Output the [X, Y] coordinate of the center of the cell containing the given text.  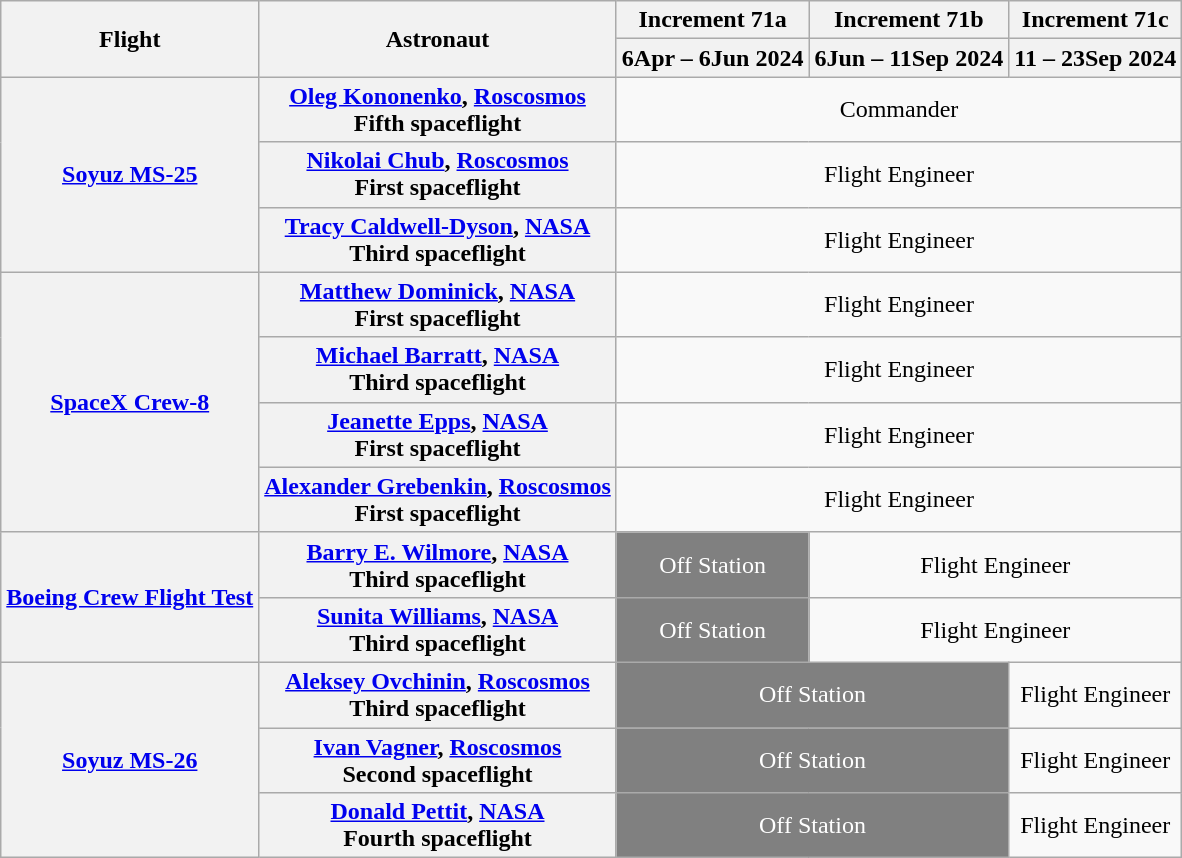
Nikolai Chub, Roscosmos First spaceflight [438, 174]
Matthew Dominick, NASA First spaceflight [438, 304]
6Apr – 6Jun 2024 [712, 58]
Aleksey Ovchinin, Roscosmos Third spaceflight [438, 694]
Increment 71c [1096, 20]
Increment 71b [909, 20]
Sunita Williams, NASA Third spaceflight [438, 630]
Jeanette Epps, NASA First spaceflight [438, 434]
Commander [899, 110]
Ivan Vagner, Roscosmos Second spaceflight [438, 760]
Soyuz MS-25 [130, 174]
Michael Barratt, NASA Third spaceflight [438, 370]
Donald Pettit, NASA Fourth spaceflight [438, 826]
Tracy Caldwell-Dyson, NASA Third spaceflight [438, 240]
Alexander Grebenkin, Roscosmos First spaceflight [438, 500]
Soyuz MS-26 [130, 760]
Flight [130, 39]
11 – 23Sep 2024 [1096, 58]
Barry E. Wilmore, NASA Third spaceflight [438, 564]
Boeing Crew Flight Test [130, 597]
Astronaut [438, 39]
SpaceX Crew-8 [130, 402]
Oleg Kononenko, Roscosmos Fifth spaceflight [438, 110]
Increment 71a [712, 20]
6Jun – 11Sep 2024 [909, 58]
